Scan for the cell matching the given text and deliver its (x, y) coordinate at center. 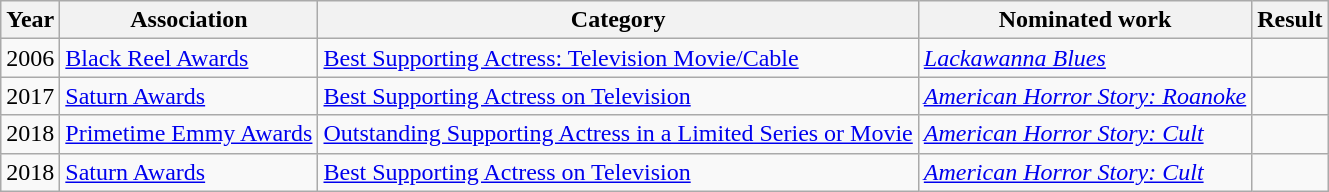
American Horror Story: Roanoke (1084, 96)
Nominated work (1084, 20)
Result (1290, 20)
Primetime Emmy Awards (189, 134)
Association (189, 20)
2017 (30, 96)
Category (618, 20)
Outstanding Supporting Actress in a Limited Series or Movie (618, 134)
Best Supporting Actress: Television Movie/Cable (618, 58)
Year (30, 20)
2006 (30, 58)
Black Reel Awards (189, 58)
Lackawanna Blues (1084, 58)
